Find where the given text appears and provide that cell's center as (x, y) coordinate. 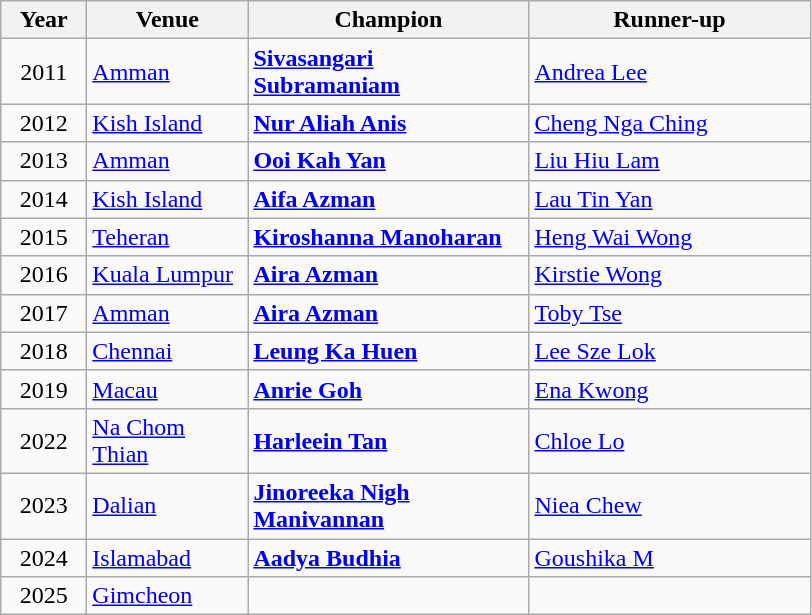
Leung Ka Huen (388, 351)
Aadya Budhia (388, 557)
Jinoreeka Nigh Manivannan (388, 506)
Na Chom Thian (168, 440)
Kuala Lumpur (168, 275)
Runner-up (670, 20)
2013 (44, 161)
2014 (44, 199)
Toby Tse (670, 313)
2012 (44, 123)
Venue (168, 20)
Aifa Azman (388, 199)
Dalian (168, 506)
Nur Aliah Anis (388, 123)
2016 (44, 275)
2011 (44, 72)
Kiroshanna Manoharan (388, 237)
2025 (44, 596)
Heng Wai Wong (670, 237)
2017 (44, 313)
2022 (44, 440)
Macau (168, 389)
Gimcheon (168, 596)
Ena Kwong (670, 389)
Liu Hiu Lam (670, 161)
Chloe Lo (670, 440)
2019 (44, 389)
Teheran (168, 237)
2018 (44, 351)
Andrea Lee (670, 72)
Chennai (168, 351)
2023 (44, 506)
Lau Tin Yan (670, 199)
Lee Sze Lok (670, 351)
Niea Chew (670, 506)
Cheng Nga Ching (670, 123)
Sivasangari Subramaniam (388, 72)
Islamabad (168, 557)
2015 (44, 237)
2024 (44, 557)
Year (44, 20)
Harleein Tan (388, 440)
Ooi Kah Yan (388, 161)
Kirstie Wong (670, 275)
Champion (388, 20)
Anrie Goh (388, 389)
Goushika M (670, 557)
